Detect which cell encompasses the target text, then output its (x, y) center coordinate. 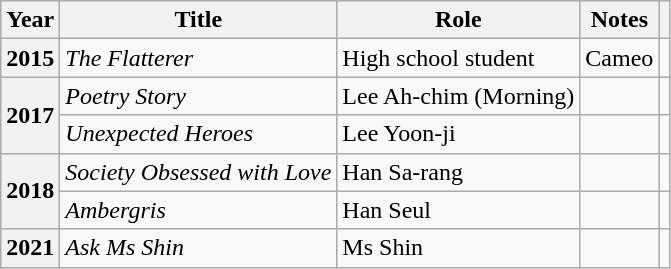
Ms Shin (458, 248)
Year (30, 20)
Unexpected Heroes (198, 134)
Role (458, 20)
High school student (458, 58)
The Flatterer (198, 58)
Han Seul (458, 210)
Poetry Story (198, 96)
Cameo (620, 58)
Lee Yoon-ji (458, 134)
Han Sa-rang (458, 172)
2015 (30, 58)
2021 (30, 248)
Notes (620, 20)
Ambergris (198, 210)
Society Obsessed with Love (198, 172)
2018 (30, 191)
Ask Ms Shin (198, 248)
Title (198, 20)
Lee Ah-chim (Morning) (458, 96)
2017 (30, 115)
